Detect which cell encompasses the target text, then output its [X, Y] center coordinate. 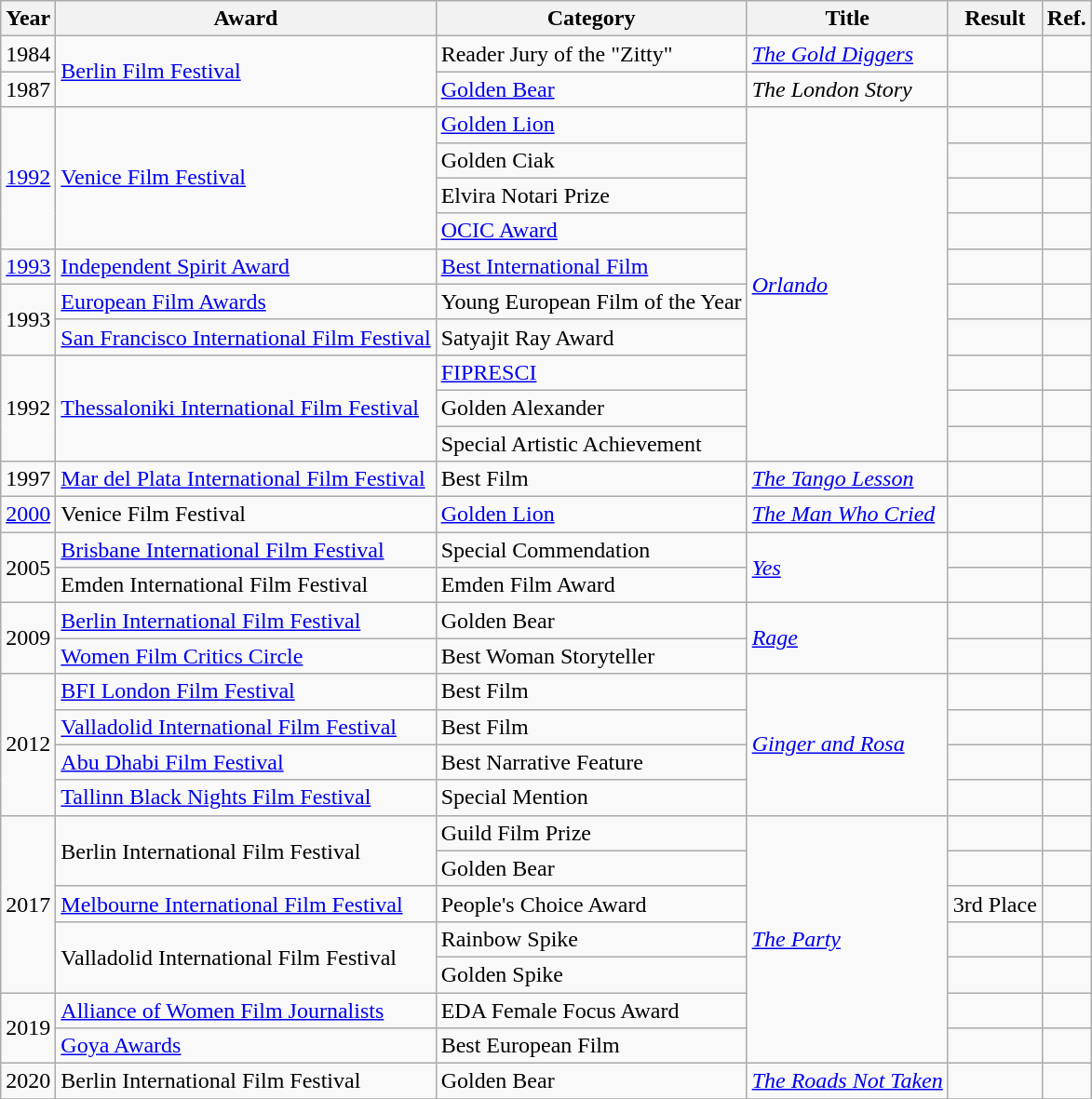
Emden International Film Festival [246, 585]
Ginger and Rosa [847, 744]
Alliance of Women Film Journalists [246, 1010]
The Roads Not Taken [847, 1081]
2019 [28, 1027]
San Francisco International Film Festival [246, 337]
3rd Place [994, 904]
Goya Awards [246, 1046]
Best Woman Storyteller [591, 656]
European Film Awards [246, 302]
The Man Who Cried [847, 515]
Mar del Plata International Film Festival [246, 479]
Satyajit Ray Award [591, 337]
Best Narrative Feature [591, 762]
People's Choice Award [591, 904]
2009 [28, 638]
Rage [847, 638]
Young European Film of the Year [591, 302]
OCIC Award [591, 231]
Golden Spike [591, 974]
Category [591, 19]
2020 [28, 1081]
Rainbow Spike [591, 939]
Melbourne International Film Festival [246, 904]
2005 [28, 568]
Berlin Film Festival [246, 72]
Title [847, 19]
1997 [28, 479]
Elvira Notari Prize [591, 195]
Women Film Critics Circle [246, 656]
Abu Dhabi Film Festival [246, 762]
Best European Film [591, 1046]
Orlando [847, 285]
1984 [28, 54]
The Party [847, 939]
The Gold Diggers [847, 54]
The Tango Lesson [847, 479]
Golden Ciak [591, 160]
Ref. [1067, 19]
Brisbane International Film Festival [246, 550]
Tallinn Black Nights Film Festival [246, 797]
Yes [847, 568]
2012 [28, 744]
EDA Female Focus Award [591, 1010]
The London Story [847, 89]
Year [28, 19]
2017 [28, 904]
Guild Film Prize [591, 833]
Emden Film Award [591, 585]
Special Commendation [591, 550]
FIPRESCI [591, 372]
Best International Film [591, 266]
Golden Alexander [591, 408]
BFI London Film Festival [246, 691]
Special Mention [591, 797]
Independent Spirit Award [246, 266]
Special Artistic Achievement [591, 444]
Reader Jury of the "Zitty" [591, 54]
Award [246, 19]
Result [994, 19]
Thessaloniki International Film Festival [246, 408]
1987 [28, 89]
2000 [28, 515]
